Capture the cell that displays the provided text and extract its [x, y] central coordinate. 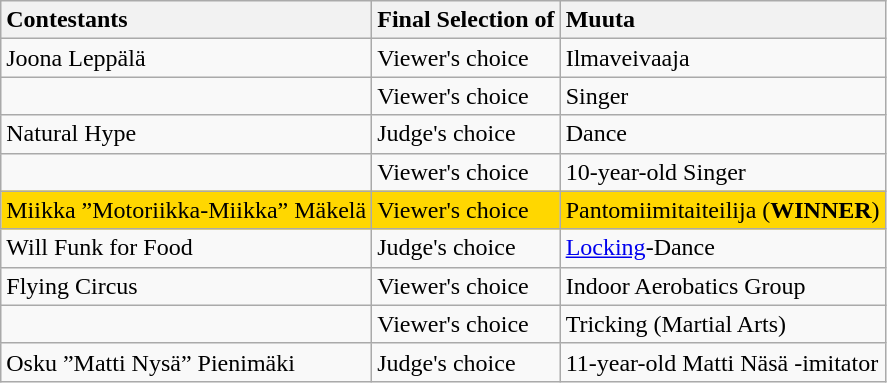
Flying Circus [186, 286]
Tricking (Martial Arts) [722, 324]
Natural Hype [186, 134]
Pantomiimitaiteilija (WINNER) [722, 210]
Joona Leppälä [186, 58]
10-year-old Singer [722, 172]
Singer [722, 96]
Ilmaveivaaja [722, 58]
Indoor Aerobatics Group [722, 286]
Dance [722, 134]
11-year-old Matti Näsä -imitator [722, 362]
Contestants [186, 20]
Miikka ”Motoriikka-Miikka” Mäkelä [186, 210]
Osku ”Matti Nysä” Pienimäki [186, 362]
Locking-Dance [722, 248]
Will Funk for Food [186, 248]
Final Selection of [466, 20]
Muuta [722, 20]
